Detect which cell encompasses the target text, then output its (x, y) center coordinate. 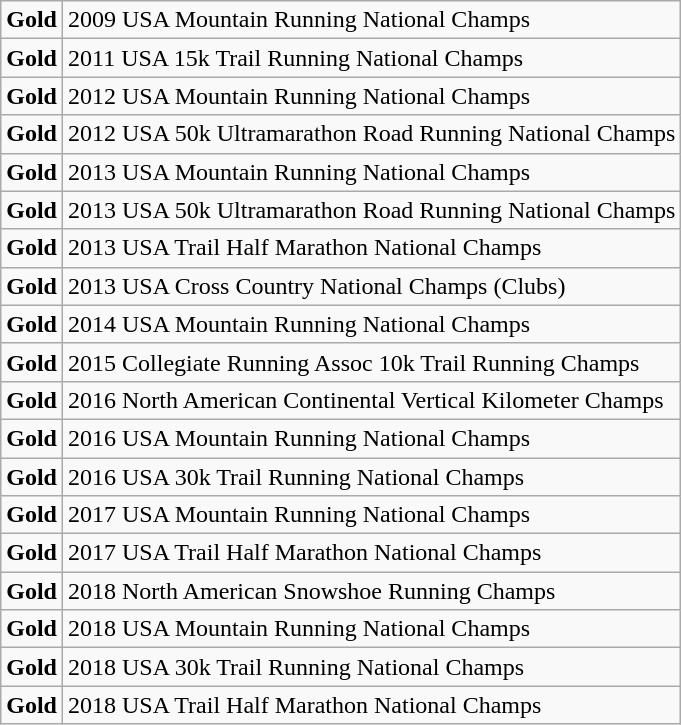
2017 USA Trail Half Marathon National Champs (372, 553)
2011 USA 15k Trail Running National Champs (372, 58)
2013 USA 50k Ultramarathon Road Running National Champs (372, 210)
2013 USA Cross Country National Champs (Clubs) (372, 286)
2012 USA Mountain Running National Champs (372, 96)
2013 USA Trail Half Marathon National Champs (372, 248)
2009 USA Mountain Running National Champs (372, 20)
2018 USA Trail Half Marathon National Champs (372, 705)
2018 USA 30k Trail Running National Champs (372, 667)
2017 USA Mountain Running National Champs (372, 515)
2016 USA 30k Trail Running National Champs (372, 477)
2016 North American Continental Vertical Kilometer Champs (372, 400)
2018 USA Mountain Running National Champs (372, 629)
2018 North American Snowshoe Running Champs (372, 591)
2016 USA Mountain Running National Champs (372, 438)
2014 USA Mountain Running National Champs (372, 324)
2013 USA Mountain Running National Champs (372, 172)
2015 Collegiate Running Assoc 10k Trail Running Champs (372, 362)
2012 USA 50k Ultramarathon Road Running National Champs (372, 134)
